Search for the cell housing the specified text and yield its (X, Y) center coordinate. 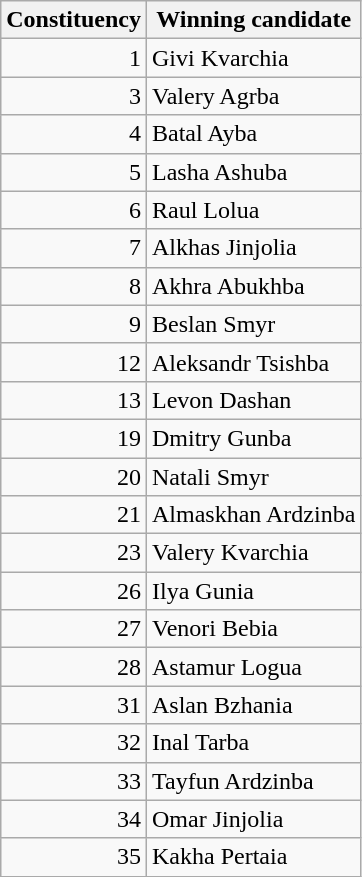
Omar Jinjolia (253, 819)
Lasha Ashuba (253, 172)
19 (74, 438)
Ilya Gunia (253, 591)
3 (74, 96)
Venori Bebia (253, 629)
34 (74, 819)
21 (74, 515)
Tayfun Ardzinba (253, 781)
Dmitry Gunba (253, 438)
1 (74, 58)
Winning candidate (253, 20)
5 (74, 172)
Kakha Pertaia (253, 857)
32 (74, 743)
20 (74, 477)
Valery Kvarchia (253, 553)
Aleksandr Tsishba (253, 362)
7 (74, 248)
35 (74, 857)
Raul Lolua (253, 210)
33 (74, 781)
9 (74, 324)
Almaskhan Ardzinba (253, 515)
31 (74, 705)
Constituency (74, 20)
Batal Ayba (253, 134)
Aslan Bzhania (253, 705)
Natali Smyr (253, 477)
26 (74, 591)
13 (74, 400)
Levon Dashan (253, 400)
Astamur Logua (253, 667)
Beslan Smyr (253, 324)
4 (74, 134)
Valery Agrba (253, 96)
23 (74, 553)
Akhra Abukhba (253, 286)
Givi Kvarchia (253, 58)
28 (74, 667)
12 (74, 362)
27 (74, 629)
6 (74, 210)
8 (74, 286)
Alkhas Jinjolia (253, 248)
Inal Tarba (253, 743)
